Extract the [X, Y] coordinate from the center of the cell holding the provided text.  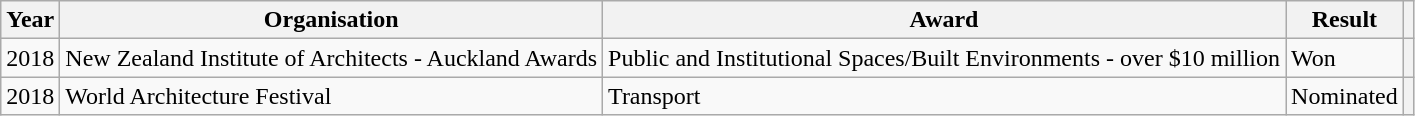
New Zealand Institute of Architects - Auckland Awards [332, 58]
World Architecture Festival [332, 96]
Result [1345, 20]
Transport [944, 96]
Nominated [1345, 96]
Public and Institutional Spaces/Built Environments - over $10 million [944, 58]
Award [944, 20]
Won [1345, 58]
Year [30, 20]
Organisation [332, 20]
